Capture the cell that displays the provided text and extract its (X, Y) central coordinate. 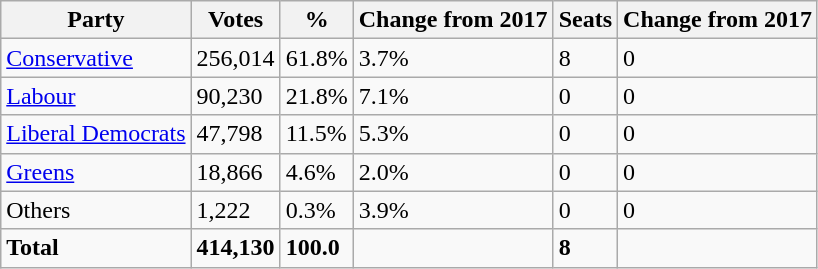
4.6% (316, 172)
0.3% (316, 210)
3.7% (453, 58)
Conservative (96, 58)
5.3% (453, 134)
18,866 (236, 172)
7.1% (453, 96)
414,130 (236, 248)
100.0 (316, 248)
Others (96, 210)
Votes (236, 20)
11.5% (316, 134)
1,222 (236, 210)
256,014 (236, 58)
3.9% (453, 210)
90,230 (236, 96)
Seats (585, 20)
Party (96, 20)
47,798 (236, 134)
2.0% (453, 172)
21.8% (316, 96)
% (316, 20)
Liberal Democrats (96, 134)
Greens (96, 172)
Total (96, 248)
Labour (96, 96)
61.8% (316, 58)
